From the cell containing the given text, extract its center point as [X, Y] coordinate. 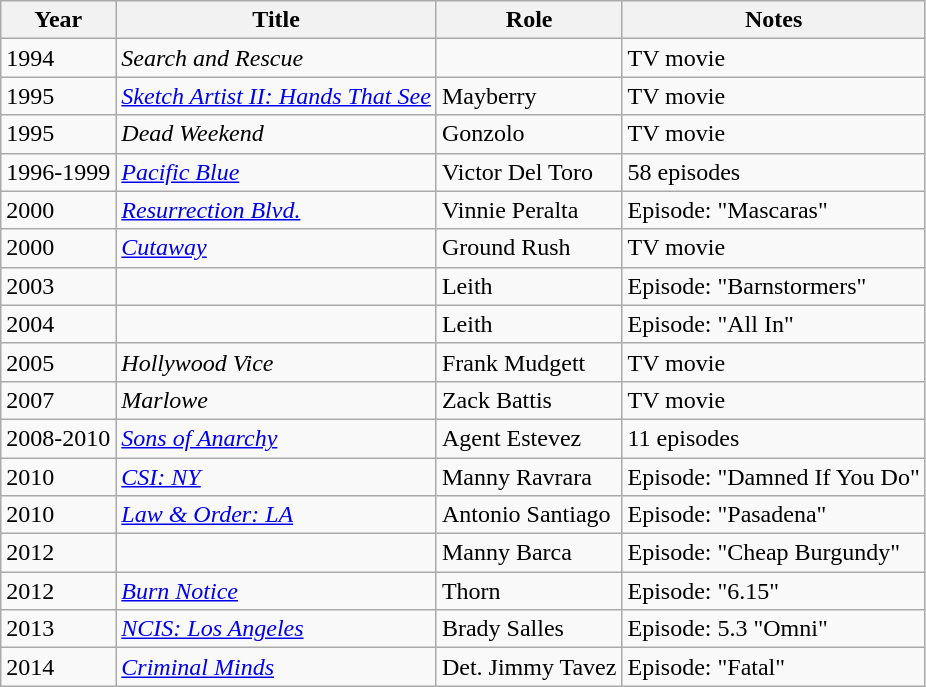
Resurrection Blvd. [276, 210]
Thorn [529, 591]
2005 [58, 362]
Episode: 5.3 "Omni" [774, 629]
Pacific Blue [276, 172]
58 episodes [774, 172]
Episode: "Mascaras" [774, 210]
Sketch Artist II: Hands That See [276, 96]
Episode: "Damned If You Do" [774, 477]
11 episodes [774, 438]
NCIS: Los Angeles [276, 629]
Criminal Minds [276, 667]
2014 [58, 667]
Manny Ravrara [529, 477]
Episode: "Barnstormers" [774, 286]
2008-2010 [58, 438]
Search and Rescue [276, 58]
Role [529, 20]
Antonio Santiago [529, 515]
Gonzolo [529, 134]
2003 [58, 286]
Law & Order: LA [276, 515]
Brady Salles [529, 629]
Mayberry [529, 96]
Title [276, 20]
Zack Battis [529, 400]
Agent Estevez [529, 438]
Episode: "All In" [774, 324]
Hollywood Vice [276, 362]
Sons of Anarchy [276, 438]
CSI: NY [276, 477]
Episode: "Cheap Burgundy" [774, 553]
1994 [58, 58]
Manny Barca [529, 553]
Episode: "6.15" [774, 591]
Det. Jimmy Tavez [529, 667]
Episode: "Pasadena" [774, 515]
Marlowe [276, 400]
Vinnie Peralta [529, 210]
2004 [58, 324]
Notes [774, 20]
Year [58, 20]
Victor Del Toro [529, 172]
Episode: "Fatal" [774, 667]
Burn Notice [276, 591]
Ground Rush [529, 248]
2007 [58, 400]
Cutaway [276, 248]
2013 [58, 629]
Dead Weekend [276, 134]
Frank Mudgett [529, 362]
1996-1999 [58, 172]
